For the text-containing cell, return its midpoint in (x, y) coordinate format. 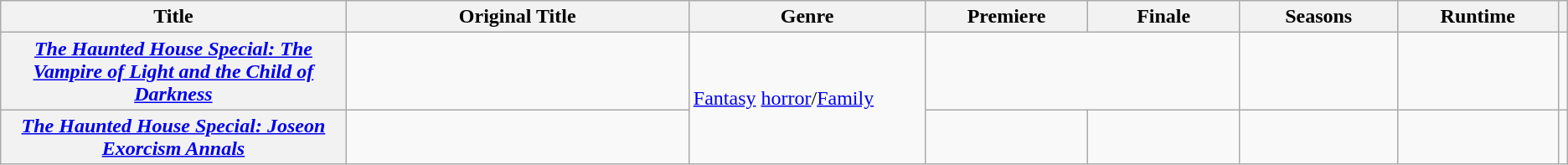
Runtime (1478, 17)
Title (173, 17)
Premiere (1007, 17)
Finale (1163, 17)
Genre (807, 17)
Original Title (518, 17)
The Haunted House Special: The Vampire of Light and the Child of Darkness (173, 71)
Fantasy horror/Family (807, 99)
Seasons (1318, 17)
The Haunted House Special: Joseon Exorcism Annals (173, 137)
